Search for the cell housing the specified text and yield its (x, y) center coordinate. 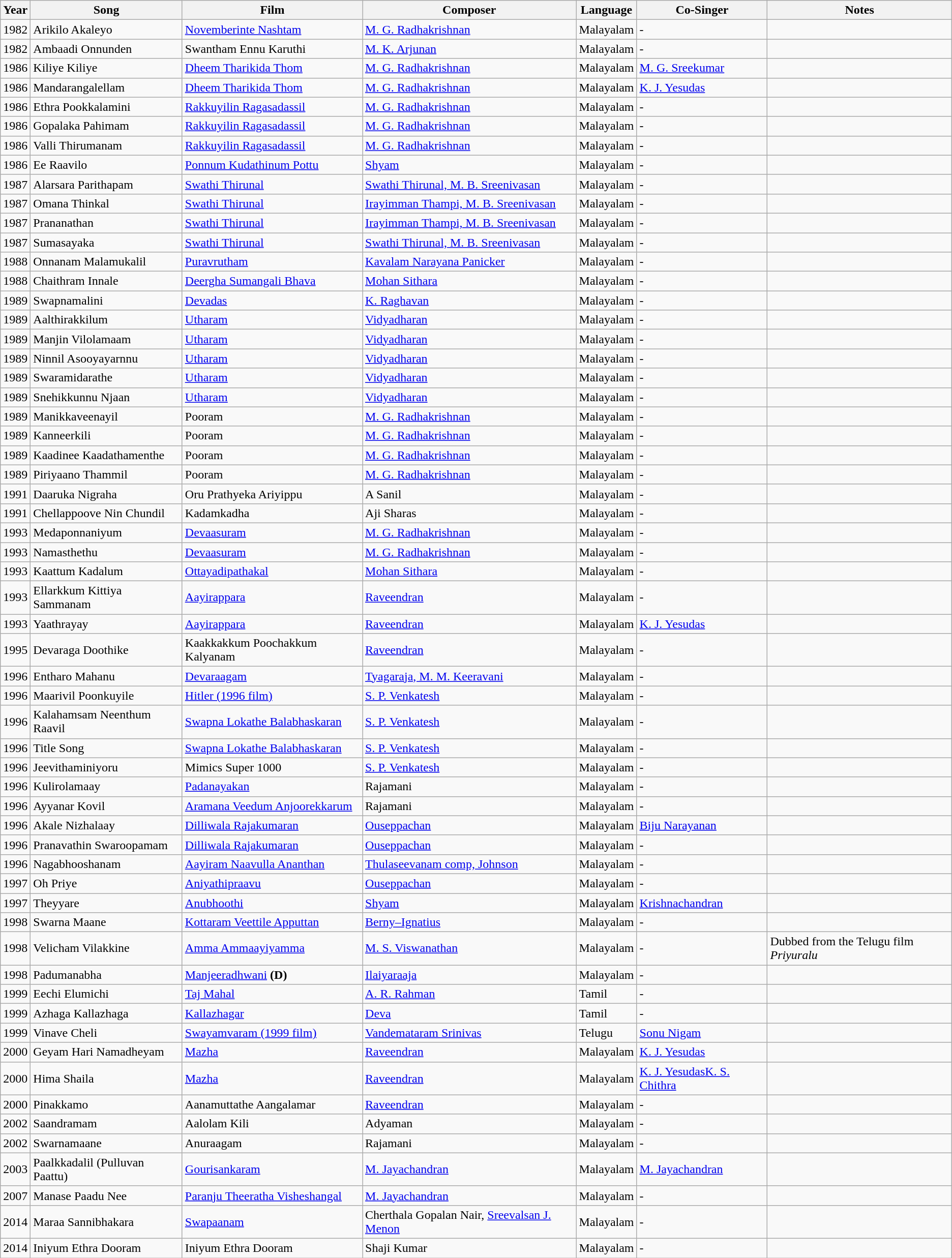
Pinakkamo (106, 1104)
Ilaiyaraaja (470, 975)
Ayyanar Kovil (106, 806)
Namasthethu (106, 552)
Vinave Cheli (106, 1033)
Song (106, 10)
Mandarangalellam (106, 87)
Co-Singer (702, 10)
A Sanil (470, 494)
Maarivil Poonkuyile (106, 696)
Gourisankaram (272, 1170)
Kanneerkili (106, 436)
Yaathrayay (106, 624)
Sumasayaka (106, 243)
Year (15, 10)
Oru Prathyeka Ariyippu (272, 494)
Hima Shaila (106, 1078)
Kiliye Kiliye (106, 68)
Padumanabha (106, 975)
Ottayadipathakal (272, 572)
Ellarkkum Kittiya Sammanam (106, 598)
Shaji Kumar (470, 1248)
Swarna Maane (106, 922)
K. J. YesudasK. S. Chithra (702, 1078)
2007 (15, 1195)
Thulaseevanam comp, Johnson (470, 864)
Swantham Ennu Karuthi (272, 49)
Ee Raavilo (106, 165)
Swapaanam (272, 1221)
A. R. Rahman (470, 994)
Snehikkunnu Njaan (106, 397)
Nagabhooshanam (106, 864)
2003 (15, 1170)
Novemberinte Nashtam (272, 29)
Onnanam Malamukalil (106, 262)
Cherthala Gopalan Nair, Sreevalsan J. Menon (470, 1221)
Biju Narayanan (702, 825)
Puravrutham (272, 262)
Amma Ammaayiyamma (272, 949)
1995 (15, 650)
M. S. Viswanathan (470, 949)
Aji Sharas (470, 513)
M. G. Sreekumar (702, 68)
Tyagaraja, M. M. Keeravani (470, 676)
Chaithram Innale (106, 281)
Adyaman (470, 1124)
Devaraga Doothike (106, 650)
Kaattum Kadalum (106, 572)
Composer (470, 10)
Language (606, 10)
Kadamkadha (272, 513)
Telugu (606, 1033)
Swaramidarathe (106, 378)
Manikkaveenayil (106, 416)
Anuraagam (272, 1143)
Geyam Hari Namadheyam (106, 1052)
Velicham Vilakkine (106, 949)
Kalahamsam Neenthum Raavil (106, 722)
Ambaadi Onnunden (106, 49)
Paranju Theeratha Visheshangal (272, 1195)
Oh Priye (106, 883)
Padanayakan (272, 787)
Mimics Super 1000 (272, 767)
Omana Thinkal (106, 203)
Berny–Ignatius (470, 922)
M. K. Arjunan (470, 49)
K. Raghavan (470, 301)
Medaponnaniyum (106, 532)
Swayamvaram (1999 film) (272, 1033)
Kallazhagar (272, 1013)
Daaruka Nigraha (106, 494)
Deergha Sumangali Bhava (272, 281)
Paalkkadalil (Pulluvan Paattu) (106, 1170)
Aalolam Kili (272, 1124)
Akale Nizhalaay (106, 825)
Notes (859, 10)
Deva (470, 1013)
Arikilo Akaleyo (106, 29)
Sonu Nigam (702, 1033)
Entharo Mahanu (106, 676)
Ponnum Kudathinum Pottu (272, 165)
Ninnil Asooyayarnnu (106, 358)
Kaadinee Kaadathamenthe (106, 455)
Gopalaka Pahimam (106, 126)
Title Song (106, 748)
Manase Paadu Nee (106, 1195)
Kottaram Veettile Apputtan (272, 922)
Aniyathipraavu (272, 883)
Pranavathin Swaroopamam (106, 845)
Taj Mahal (272, 994)
Maraa Sannibhakara (106, 1221)
Hitler (1996 film) (272, 696)
Piriyaano Thammil (106, 474)
Manjin Vilolamaam (106, 339)
Film (272, 10)
Kavalam Narayana Panicker (470, 262)
Theyyare (106, 903)
Kaakkakkum Poochakkum Kalyanam (272, 650)
Prananathan (106, 223)
Manjeeradhwani (D) (272, 975)
Devaraagam (272, 676)
Aanamuttathe Aangalamar (272, 1104)
Ethra Pookkalamini (106, 107)
Anubhoothi (272, 903)
Eechi Elumichi (106, 994)
Kulirolamaay (106, 787)
Devadas (272, 301)
Azhaga Kallazhaga (106, 1013)
Aalthirakkilum (106, 320)
Jeevithaminiyoru (106, 767)
Vandemataram Srinivas (470, 1033)
Alarsara Parithapam (106, 184)
Swapnamalini (106, 301)
Dubbed from the Telugu film Priyuralu (859, 949)
Aayiram Naavulla Ananthan (272, 864)
Swarnamaane (106, 1143)
Aramana Veedum Anjoorekkarum (272, 806)
Valli Thirumanam (106, 145)
Krishnachandran (702, 903)
Chellappoove Nin Chundil (106, 513)
Saandramam (106, 1124)
